Return the (x, y) coordinate for the center point of the cell that contains the specified text.  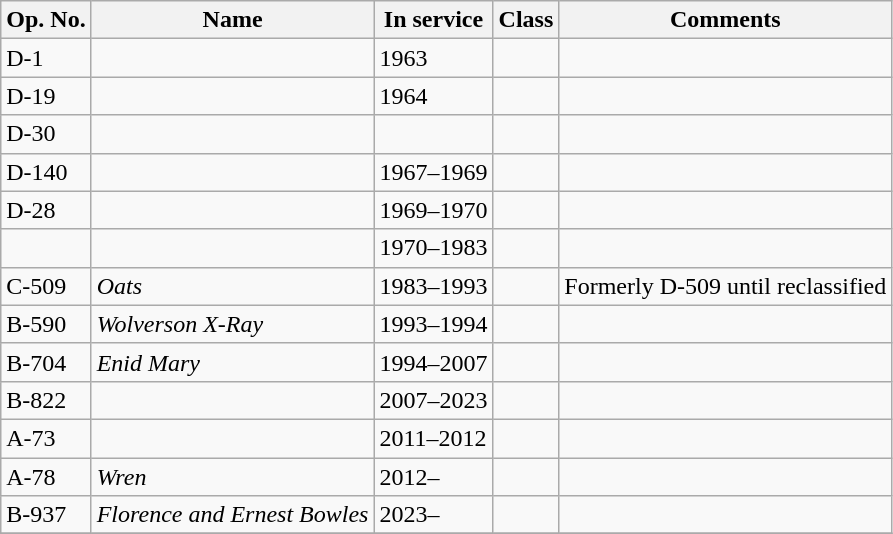
Enid Mary (232, 362)
B-937 (46, 515)
1970–1983 (434, 248)
D-19 (46, 96)
B-590 (46, 324)
In service (434, 20)
2011–2012 (434, 438)
Florence and Ernest Bowles (232, 515)
B-704 (46, 362)
D-28 (46, 210)
1969–1970 (434, 210)
1964 (434, 96)
2012– (434, 477)
Comments (726, 20)
Oats (232, 286)
D-30 (46, 134)
Wolverson X-Ray (232, 324)
1994–2007 (434, 362)
2023– (434, 515)
Formerly D-509 until reclassified (726, 286)
1993–1994 (434, 324)
1963 (434, 58)
1983–1993 (434, 286)
D-140 (46, 172)
Wren (232, 477)
B-822 (46, 400)
2007–2023 (434, 400)
Name (232, 20)
Op. No. (46, 20)
D-1 (46, 58)
A-78 (46, 477)
1967–1969 (434, 172)
C-509 (46, 286)
A-73 (46, 438)
Class (526, 20)
